Capture the cell that displays the provided text and extract its [x, y] central coordinate. 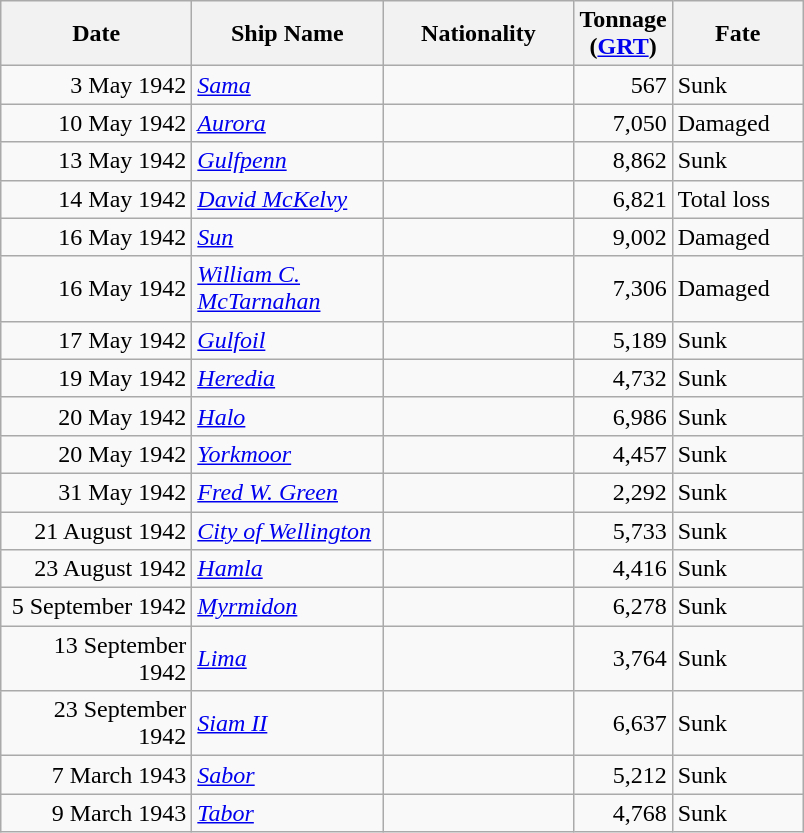
4,768 [623, 813]
Gulfpenn [288, 161]
Aurora [288, 123]
5,733 [623, 531]
David McKelvy [288, 199]
19 May 1942 [96, 378]
8,862 [623, 161]
Myrmidon [288, 607]
10 May 1942 [96, 123]
31 May 1942 [96, 492]
Siam II [288, 724]
14 May 1942 [96, 199]
Tabor [288, 813]
6,821 [623, 199]
6,986 [623, 416]
13 May 1942 [96, 161]
3,764 [623, 658]
3 May 1942 [96, 85]
Tonnage(GRT) [623, 34]
Date [96, 34]
City of Wellington [288, 531]
4,732 [623, 378]
Nationality [478, 34]
2,292 [623, 492]
Sabor [288, 775]
Sun [288, 237]
7,306 [623, 288]
17 May 1942 [96, 340]
Lima [288, 658]
William C. McTarnahan [288, 288]
Ship Name [288, 34]
5,189 [623, 340]
Hamla [288, 569]
Gulfoil [288, 340]
23 August 1942 [96, 569]
5 September 1942 [96, 607]
567 [623, 85]
9,002 [623, 237]
7 March 1943 [96, 775]
Fred W. Green [288, 492]
6,278 [623, 607]
4,416 [623, 569]
9 March 1943 [96, 813]
Heredia [288, 378]
5,212 [623, 775]
7,050 [623, 123]
13 September 1942 [96, 658]
21 August 1942 [96, 531]
Total loss [738, 199]
Halo [288, 416]
Yorkmoor [288, 454]
4,457 [623, 454]
6,637 [623, 724]
23 September 1942 [96, 724]
Sama [288, 85]
Fate [738, 34]
